For the text-containing cell, return its midpoint in (x, y) coordinate format. 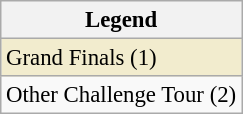
Legend (122, 20)
Grand Finals (1) (122, 58)
Other Challenge Tour (2) (122, 95)
